Determine the [X, Y] coordinate at the center of the cell enclosing the given text.  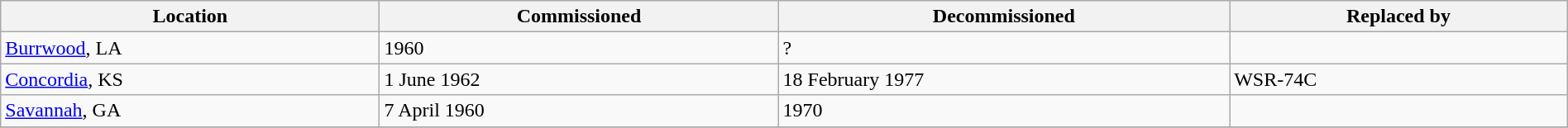
7 April 1960 [579, 111]
Decommissioned [1004, 17]
Replaced by [1399, 17]
Commissioned [579, 17]
1960 [579, 48]
Savannah, GA [190, 111]
1970 [1004, 111]
Location [190, 17]
Burrwood, LA [190, 48]
18 February 1977 [1004, 79]
1 June 1962 [579, 79]
? [1004, 48]
Concordia, KS [190, 79]
WSR-74C [1399, 79]
